Locate the cell with the specified text and output its (X, Y) center coordinate. 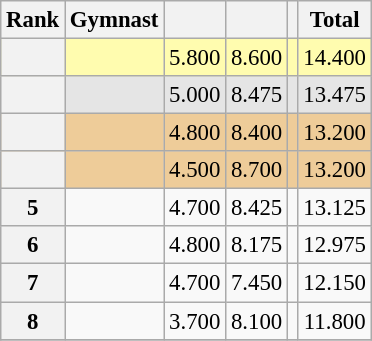
8.700 (257, 170)
13.125 (334, 208)
8.425 (257, 208)
8 (33, 321)
8.175 (257, 245)
7.450 (257, 283)
12.975 (334, 245)
5.000 (195, 95)
Total (334, 20)
14.400 (334, 58)
8.400 (257, 133)
8.100 (257, 321)
6 (33, 245)
4.500 (195, 170)
5.800 (195, 58)
Rank (33, 20)
3.700 (195, 321)
11.800 (334, 321)
12.150 (334, 283)
Gymnast (114, 20)
7 (33, 283)
8.475 (257, 95)
5 (33, 208)
8.600 (257, 58)
13.475 (334, 95)
